From the cell containing the given text, extract its center point as [X, Y] coordinate. 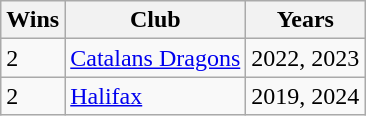
Years [306, 20]
Catalans Dragons [156, 58]
2022, 2023 [306, 58]
Wins [33, 20]
2019, 2024 [306, 96]
Club [156, 20]
Halifax [156, 96]
